Return the (X, Y) coordinate for the center point of the cell that contains the specified text.  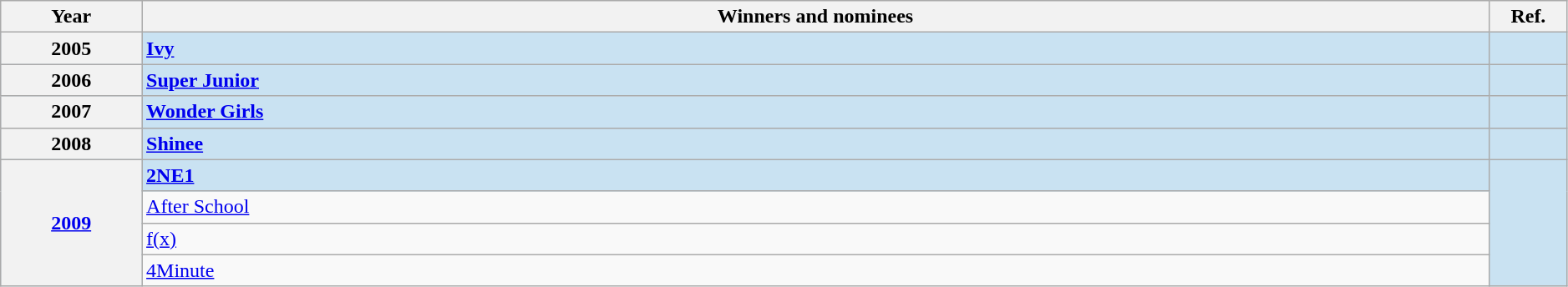
Ivy (815, 48)
2005 (72, 48)
2NE1 (815, 175)
Shinee (815, 143)
f(x) (815, 239)
Super Junior (815, 80)
Year (72, 17)
Winners and nominees (815, 17)
2009 (72, 223)
Wonder Girls (815, 112)
After School (815, 207)
2007 (72, 112)
2008 (72, 143)
2006 (72, 80)
Ref. (1528, 17)
4Minute (815, 270)
